Find where the given text appears and provide that cell's center as [x, y] coordinate. 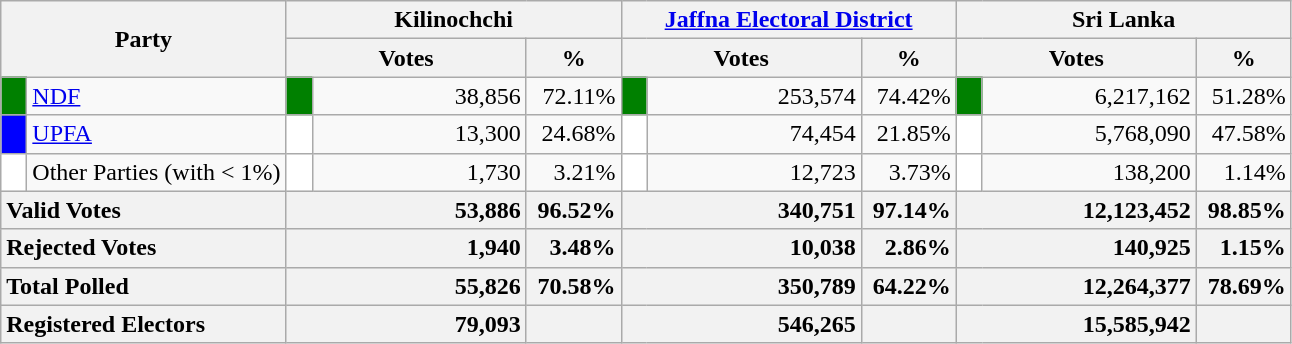
78.69% [1244, 286]
74,454 [754, 134]
64.22% [908, 286]
6,217,162 [1089, 96]
Jaffna Electoral District [788, 20]
74.42% [908, 96]
350,789 [741, 286]
1.14% [1244, 172]
Registered Electors [144, 324]
Other Parties (with < 1%) [156, 172]
21.85% [908, 134]
96.52% [574, 210]
51.28% [1244, 96]
10,038 [741, 248]
5,768,090 [1089, 134]
138,200 [1089, 172]
53,886 [406, 210]
47.58% [1244, 134]
Sri Lanka [1124, 20]
97.14% [908, 210]
70.58% [574, 286]
79,093 [406, 324]
253,574 [754, 96]
55,826 [406, 286]
Kilinochchi [454, 20]
Total Polled [144, 286]
24.68% [574, 134]
72.11% [574, 96]
1,730 [419, 172]
15,585,942 [1076, 324]
1.15% [1244, 248]
546,265 [741, 324]
Valid Votes [144, 210]
NDF [156, 96]
UPFA [156, 134]
340,751 [741, 210]
12,723 [754, 172]
Rejected Votes [144, 248]
3.73% [908, 172]
12,264,377 [1076, 286]
3.48% [574, 248]
13,300 [419, 134]
2.86% [908, 248]
38,856 [419, 96]
3.21% [574, 172]
1,940 [406, 248]
140,925 [1076, 248]
98.85% [1244, 210]
12,123,452 [1076, 210]
Party [144, 39]
